Identify which cell holds the provided text, then report its (x, y) central coordinate. 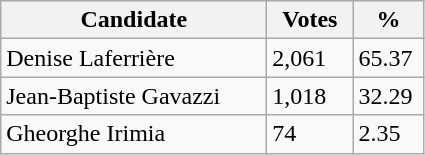
Candidate (134, 20)
Gheorghe Irimia (134, 134)
2,061 (310, 58)
74 (310, 134)
Votes (310, 20)
32.29 (388, 96)
% (388, 20)
1,018 (310, 96)
2.35 (388, 134)
Denise Laferrière (134, 58)
Jean-Baptiste Gavazzi (134, 96)
65.37 (388, 58)
